From the cell containing the given text, extract its center point as (x, y) coordinate. 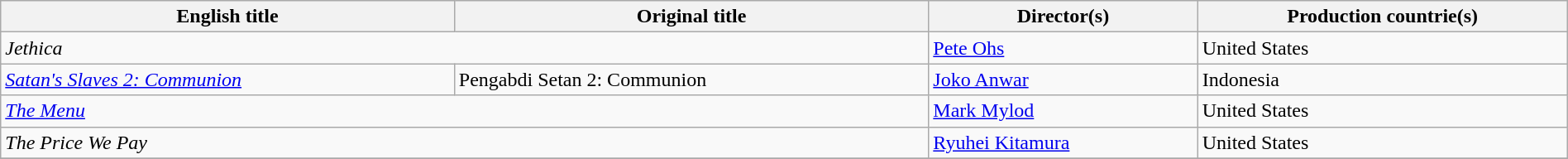
Pete Ohs (1064, 48)
Ryuhei Kitamura (1064, 142)
Mark Mylod (1064, 111)
English title (228, 17)
Indonesia (1383, 79)
The Menu (465, 111)
Pengabdi Setan 2: Communion (691, 79)
Satan's Slaves 2: Communion (228, 79)
Original title (691, 17)
Joko Anwar (1064, 79)
The Price We Pay (465, 142)
Director(s) (1064, 17)
Production countrie(s) (1383, 17)
Jethica (465, 48)
